Determine the (x, y) coordinate at the center of the cell enclosing the given text.  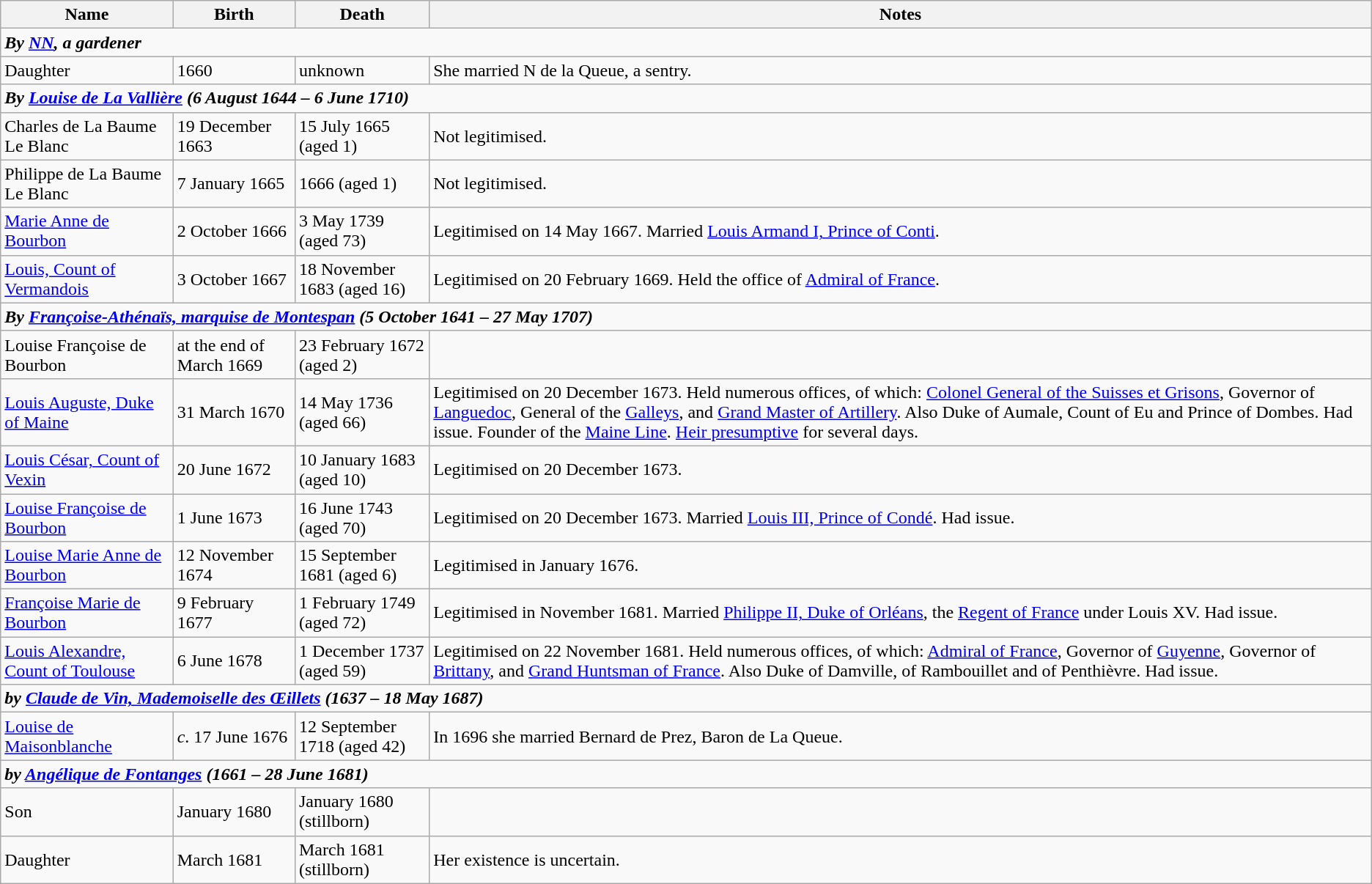
Legitimised in November 1681. Married Philippe II, Duke of Orléans, the Regent of France under Louis XV. Had issue. (901, 613)
January 1680 (234, 812)
Françoise Marie de Bourbon (86, 613)
12 November 1674 (234, 566)
at the end of March 1669 (234, 355)
by Angélique de Fontanges (1661 – 28 June 1681) (686, 774)
Name (86, 15)
Legitimised in January 1676. (901, 566)
Birth (234, 15)
16 June 1743 (aged 70) (362, 517)
By NN, a gardener (686, 43)
Louise Marie Anne de Bourbon (86, 566)
Death (362, 15)
1 June 1673 (234, 517)
unknown (362, 70)
January 1680 (stillborn) (362, 812)
Charles de La Baume Le Blanc (86, 136)
15 September 1681 (aged 6) (362, 566)
Marie Anne de Bourbon (86, 232)
Louis Alexandre, Count of Toulouse (86, 661)
14 May 1736 (aged 66) (362, 412)
Louis, Count of Vermandois (86, 279)
1 December 1737 (aged 59) (362, 661)
By Françoise-Athénaïs, marquise de Montespan (5 October 1641 – 27 May 1707) (686, 317)
Legitimised on 14 May 1667. Married Louis Armand I, Prince of Conti. (901, 232)
Louise de Maisonblanche (86, 736)
9 February 1677 (234, 613)
31 March 1670 (234, 412)
Legitimised on 20 December 1673. (901, 469)
In 1696 she married Bernard de Prez, Baron de La Queue. (901, 736)
Legitimised on 20 December 1673. Married Louis III, Prince of Condé. Had issue. (901, 517)
Philippe de La Baume Le Blanc (86, 183)
by Claude de Vin, Mademoiselle des Œillets (1637 – 18 May 1687) (686, 699)
23 February 1672 (aged 2) (362, 355)
Her existence is uncertain. (901, 859)
7 January 1665 (234, 183)
18 November 1683 (aged 16) (362, 279)
March 1681 (stillborn) (362, 859)
She married N de la Queue, a sentry. (901, 70)
Notes (901, 15)
10 January 1683 (aged 10) (362, 469)
6 June 1678 (234, 661)
1 February 1749 (aged 72) (362, 613)
Son (86, 812)
Louis Auguste, Duke of Maine (86, 412)
12 September 1718 (aged 42) (362, 736)
March 1681 (234, 859)
c. 17 June 1676 (234, 736)
3 May 1739 (aged 73) (362, 232)
19 December 1663 (234, 136)
Louis César, Count of Vexin (86, 469)
Legitimised on 20 February 1669. Held the office of Admiral of France. (901, 279)
1660 (234, 70)
3 October 1667 (234, 279)
1666 (aged 1) (362, 183)
By Louise de La Vallière (6 August 1644 – 6 June 1710) (686, 98)
2 October 1666 (234, 232)
15 July 1665 (aged 1) (362, 136)
20 June 1672 (234, 469)
